Return [X, Y] of the center of cell containing provided text 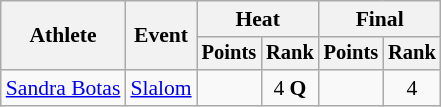
Heat [258, 19]
4 [412, 88]
Slalom [160, 88]
4 Q [290, 88]
Event [160, 36]
Athlete [64, 36]
Final [380, 19]
Sandra Botas [64, 88]
